Determine the [X, Y] coordinate at the center of the cell enclosing the given text.  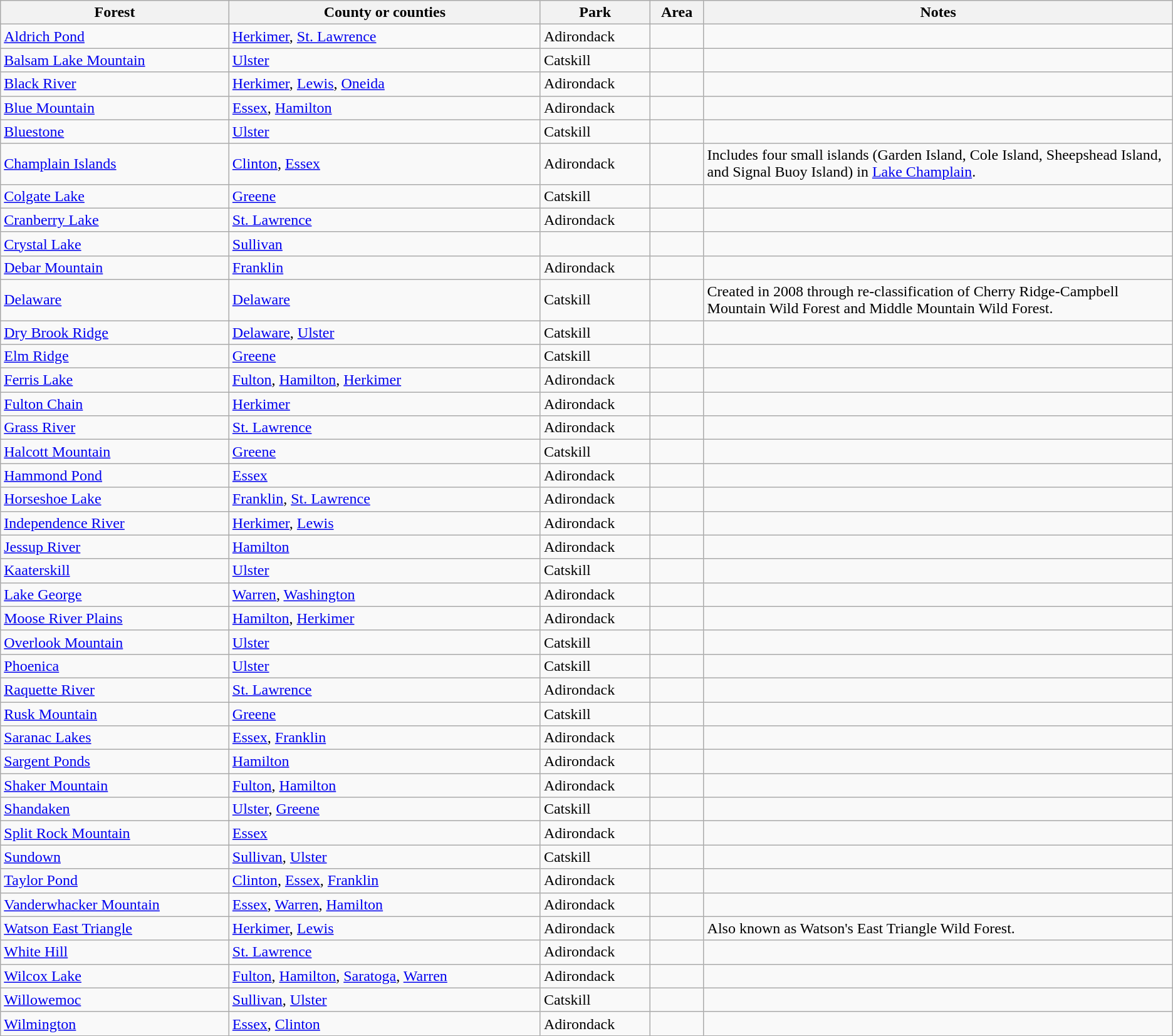
Sargent Ponds [115, 762]
Shandaken [115, 809]
Hammond Pond [115, 475]
Essex, Franklin [385, 738]
Delaware, Ulster [385, 333]
Shaker Mountain [115, 785]
Overlook Mountain [115, 642]
Park [595, 13]
Jessup River [115, 547]
Balsam Lake Mountain [115, 60]
Clinton, Essex, Franklin [385, 881]
Bluestone [115, 132]
Halcott Mountain [115, 452]
Phoenica [115, 666]
Saranac Lakes [115, 738]
Franklin, St. Lawrence [385, 499]
Raquette River [115, 690]
Independence River [115, 523]
Black River [115, 84]
Franklin [385, 267]
Also known as Watson's East Triangle Wild Forest. [938, 928]
Wilcox Lake [115, 976]
Wilmington [115, 1023]
Champlain Islands [115, 164]
Split Rock Mountain [115, 833]
Includes four small islands (Garden Island, Cole Island, Sheepshead Island, and Signal Buoy Island) in Lake Champlain. [938, 164]
Dry Brook Ridge [115, 333]
County or counties [385, 13]
Hamilton, Herkimer [385, 618]
Fulton, Hamilton [385, 785]
Created in 2008 through re-classification of Cherry Ridge-Campbell Mountain Wild Forest and Middle Mountain Wild Forest. [938, 299]
Willowemoc [115, 1000]
Rusk Mountain [115, 713]
Warren, Washington [385, 594]
Forest [115, 13]
Area [677, 13]
Horseshoe Lake [115, 499]
Fulton, Hamilton, Herkimer [385, 380]
Elm Ridge [115, 356]
Cranberry Lake [115, 220]
Crystal Lake [115, 244]
Colgate Lake [115, 196]
Notes [938, 13]
Lake George [115, 594]
Aldrich Pond [115, 36]
Moose River Plains [115, 618]
Essex, Warren, Hamilton [385, 904]
Watson East Triangle [115, 928]
Sullivan [385, 244]
Vanderwhacker Mountain [115, 904]
Herkimer [385, 404]
Taylor Pond [115, 881]
Blue Mountain [115, 108]
Ferris Lake [115, 380]
Debar Mountain [115, 267]
Fulton Chain [115, 404]
Essex, Hamilton [385, 108]
Grass River [115, 428]
Ulster, Greene [385, 809]
White Hill [115, 952]
Kaaterskill [115, 571]
Essex, Clinton [385, 1023]
Herkimer, Lewis, Oneida [385, 84]
Fulton, Hamilton, Saratoga, Warren [385, 976]
Clinton, Essex [385, 164]
Sundown [115, 857]
Herkimer, St. Lawrence [385, 36]
